Provide the (x, y) coordinate of the cell's center where the given text is located.  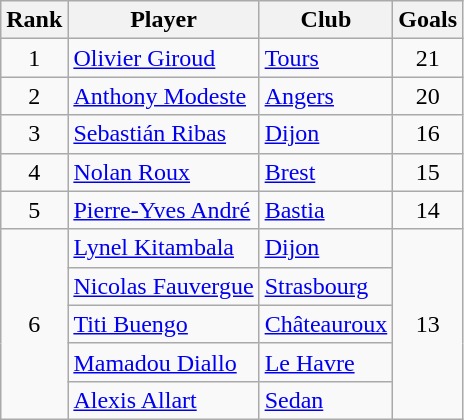
Strasbourg (326, 286)
Titi Buengo (164, 324)
4 (34, 172)
Sedan (326, 400)
Club (326, 20)
21 (428, 58)
15 (428, 172)
Rank (34, 20)
6 (34, 324)
13 (428, 324)
Angers (326, 96)
3 (34, 134)
Sebastián Ribas (164, 134)
Tours (326, 58)
Alexis Allart (164, 400)
Nolan Roux (164, 172)
2 (34, 96)
Olivier Giroud (164, 58)
Pierre-Yves André (164, 210)
1 (34, 58)
Bastia (326, 210)
Mamadou Diallo (164, 362)
5 (34, 210)
16 (428, 134)
Le Havre (326, 362)
Player (164, 20)
Brest (326, 172)
Nicolas Fauvergue (164, 286)
14 (428, 210)
Lynel Kitambala (164, 248)
Goals (428, 20)
20 (428, 96)
Anthony Modeste (164, 96)
Châteauroux (326, 324)
